Detect which cell encompasses the target text, then output its [X, Y] center coordinate. 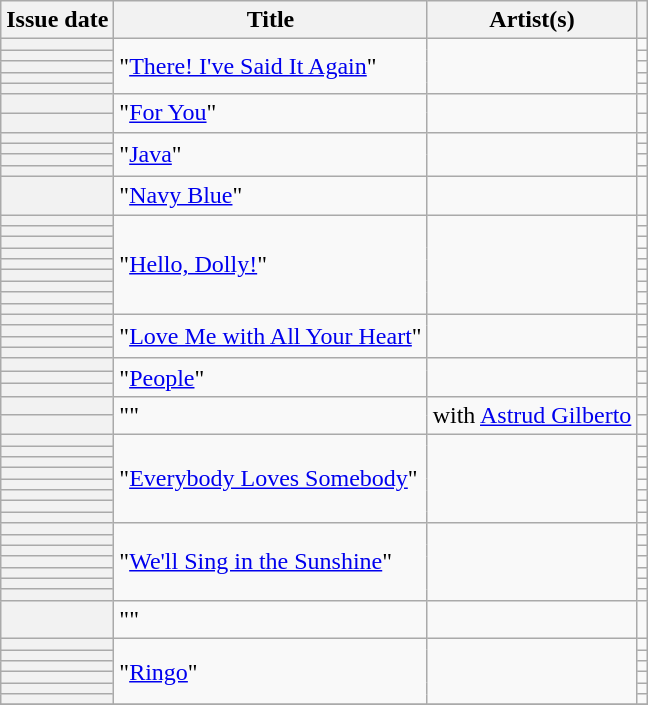
"Java" [270, 154]
"Navy Blue" [270, 195]
"There! I've Said It Again" [270, 66]
"For You" [270, 113]
"People" [270, 377]
"Everybody Loves Somebody" [270, 478]
"Hello, Dolly!" [270, 264]
Issue date [58, 20]
with Astrud Gilberto [532, 415]
"Ringo" [270, 671]
"Love Me with All Your Heart" [270, 336]
Title [270, 20]
"We'll Sing in the Sunshine" [270, 562]
Artist(s) [532, 20]
